Determine the (x, y) coordinate at the center of the cell enclosing the given text.  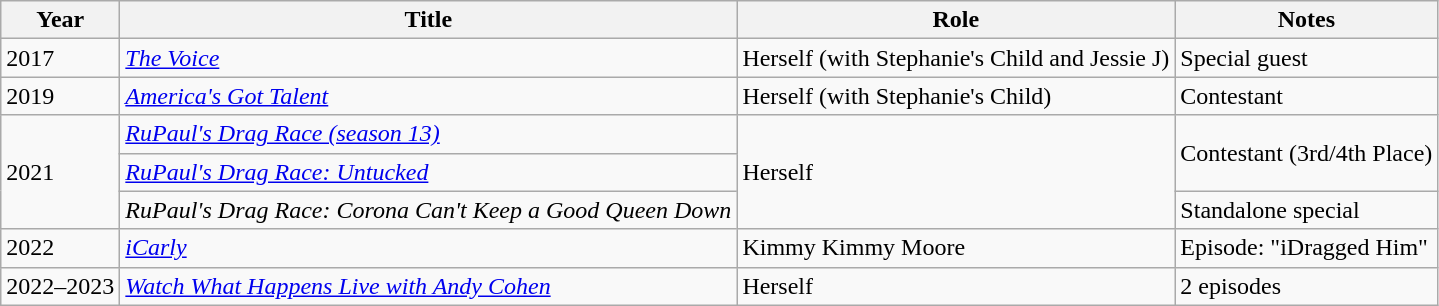
Contestant (1306, 96)
Special guest (1306, 58)
Watch What Happens Live with Andy Cohen (428, 286)
2022 (60, 248)
2022–2023 (60, 286)
Kimmy Kimmy Moore (956, 248)
Contestant (3rd/4th Place) (1306, 153)
Herself (with Stephanie's Child) (956, 96)
Standalone special (1306, 210)
Herself (with Stephanie's Child and Jessie J) (956, 58)
RuPaul's Drag Race: Corona Can't Keep a Good Queen Down (428, 210)
RuPaul's Drag Race: Untucked (428, 172)
RuPaul's Drag Race (season 13) (428, 134)
2017 (60, 58)
2 episodes (1306, 286)
Notes (1306, 20)
Year (60, 20)
The Voice (428, 58)
2019 (60, 96)
iCarly (428, 248)
Title (428, 20)
Episode: "iDragged Him" (1306, 248)
Role (956, 20)
America's Got Talent (428, 96)
2021 (60, 172)
